Return the [x, y] coordinate for the center point of the cell that contains the specified text.  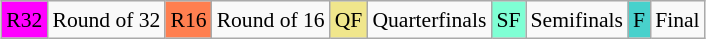
R32 [24, 20]
R16 [188, 20]
Final [678, 20]
SF [508, 20]
Round of 32 [106, 20]
QF [349, 20]
F [639, 20]
Round of 16 [271, 20]
Quarterfinals [429, 20]
Semifinals [577, 20]
